Capture the cell that displays the provided text and extract its [X, Y] central coordinate. 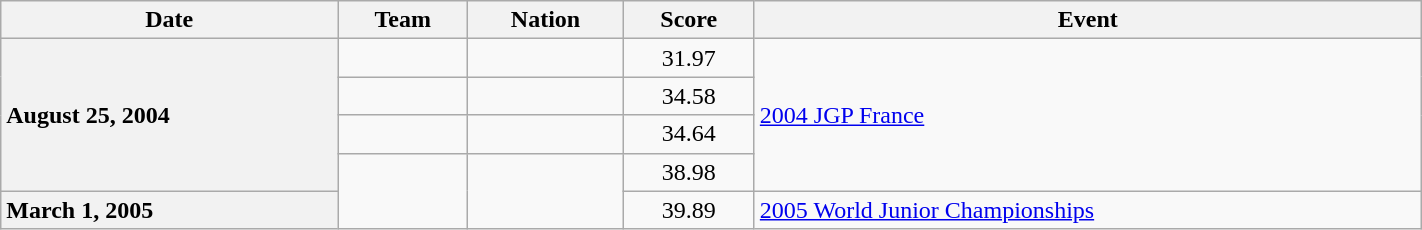
Score [688, 20]
38.98 [688, 172]
March 1, 2005 [170, 210]
34.64 [688, 134]
Date [170, 20]
August 25, 2004 [170, 115]
Nation [546, 20]
Event [1088, 20]
Team [403, 20]
2005 World Junior Championships [1088, 210]
34.58 [688, 96]
31.97 [688, 58]
2004 JGP France [1088, 115]
39.89 [688, 210]
